Output the (X, Y) coordinate of the center of the cell containing the given text.  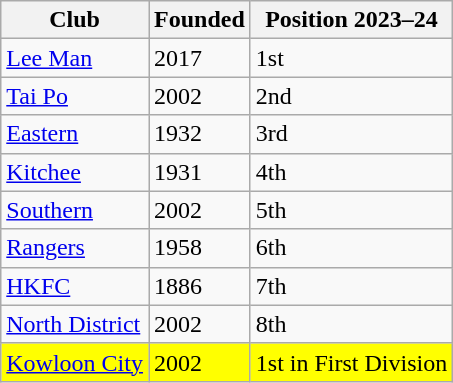
2nd (351, 96)
Rangers (75, 248)
7th (351, 286)
North District (75, 324)
4th (351, 172)
1st (351, 58)
3rd (351, 134)
Founded (199, 20)
Position 2023–24 (351, 20)
Kitchee (75, 172)
1st in First Division (351, 362)
Club (75, 20)
Tai Po (75, 96)
Lee Man (75, 58)
Kowloon City (75, 362)
5th (351, 210)
6th (351, 248)
1932 (199, 134)
HKFC (75, 286)
Southern (75, 210)
8th (351, 324)
1958 (199, 248)
1931 (199, 172)
Eastern (75, 134)
1886 (199, 286)
2017 (199, 58)
